Return the (x, y) coordinate for the center point of the cell that contains the specified text.  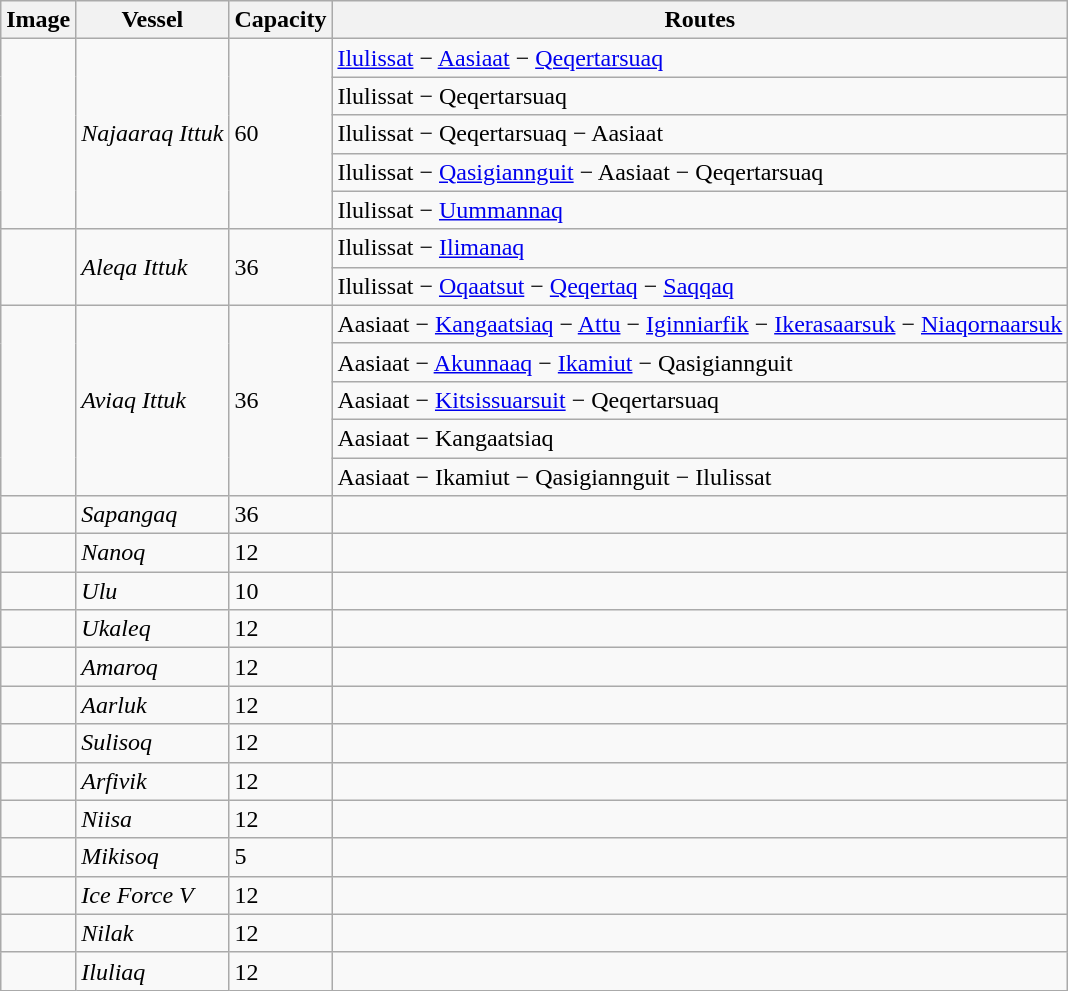
Ilulissat − Qasigiannguit − Aasiaat − Qeqertarsuaq (700, 172)
Sulisoq (152, 743)
10 (280, 591)
Ukaleq (152, 629)
Ilulissat − Oqaatsut − Qeqertaq − Saqqaq (700, 286)
Ilulissat − Qeqertarsuaq − Aasiaat (700, 134)
Aarluk (152, 705)
Ilulissat − Ilimanaq (700, 248)
Nanoq (152, 553)
60 (280, 134)
Aasiaat − Kangaatsiaq − Attu − Iginniarfik − Ikerasaarsuk − Niaqornaarsuk (700, 324)
Aasiaat − Ikamiut − Qasigiannguit − Ilulissat (700, 477)
Sapangaq (152, 515)
Ilulissat − Aasiaat − Qeqertarsuaq (700, 58)
Image (38, 20)
Ilulissat − Qeqertarsuaq (700, 96)
Aviaq Ittuk (152, 400)
Vessel (152, 20)
Mikisoq (152, 857)
Niisa (152, 819)
Amaroq (152, 667)
Ilulissat − Uummannaq (700, 210)
Aasiaat − Kitsissuarsuit − Qeqertarsuaq (700, 400)
Arfivik (152, 781)
Aasiaat − Akunnaaq − Ikamiut − Qasigiannguit (700, 362)
Routes (700, 20)
5 (280, 857)
Nilak (152, 933)
Aleqa Ittuk (152, 267)
Ulu (152, 591)
Iluliaq (152, 971)
Ice Force V (152, 895)
Najaaraq Ittuk (152, 134)
Aasiaat − Kangaatsiaq (700, 438)
Capacity (280, 20)
